Return (x, y) of the center of cell containing provided text 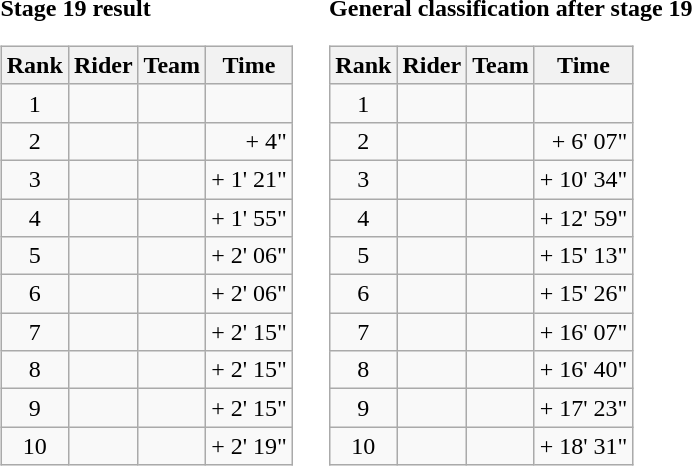
+ 15' 26" (584, 294)
+ 10' 34" (584, 179)
+ 1' 21" (250, 179)
+ 16' 07" (584, 332)
+ 18' 31" (584, 446)
+ 15' 13" (584, 256)
+ 6' 07" (584, 141)
+ 12' 59" (584, 217)
+ 1' 55" (250, 217)
+ 17' 23" (584, 408)
+ 4" (250, 141)
+ 16' 40" (584, 370)
+ 2' 19" (250, 446)
